Return the (x, y) coordinate for the center point of the cell that contains the specified text.  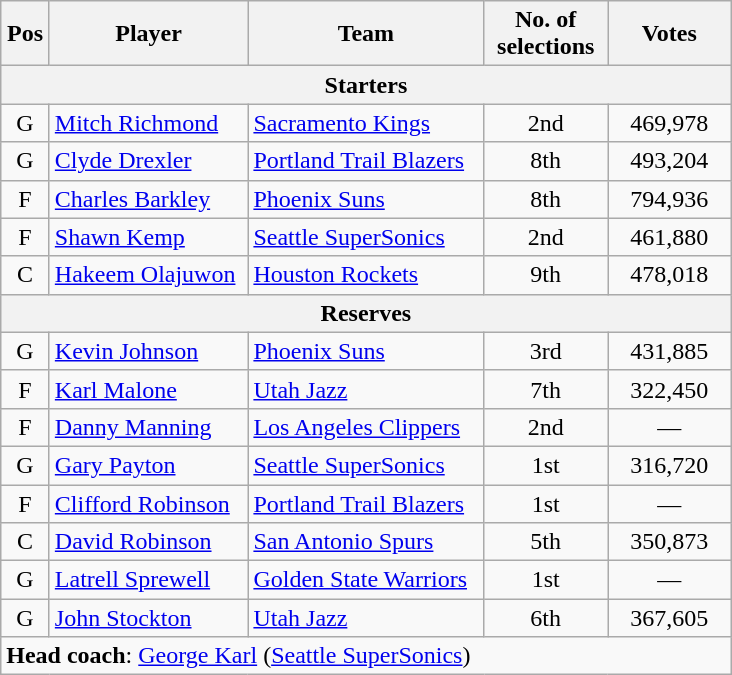
Clyde Drexler (148, 161)
350,873 (670, 542)
David Robinson (148, 542)
Reserves (366, 313)
Latrell Sprewell (148, 580)
461,880 (670, 237)
Mitch Richmond (148, 123)
Gary Payton (148, 465)
Clifford Robinson (148, 503)
Houston Rockets (366, 275)
Hakeem Olajuwon (148, 275)
9th (546, 275)
Los Angeles Clippers (366, 427)
469,978 (670, 123)
367,605 (670, 618)
3rd (546, 351)
Danny Manning (148, 427)
794,936 (670, 199)
Head coach: George Karl (Seattle SuperSonics) (366, 656)
Charles Barkley (148, 199)
John Stockton (148, 618)
San Antonio Spurs (366, 542)
Shawn Kemp (148, 237)
316,720 (670, 465)
Karl Malone (148, 389)
Team (366, 34)
478,018 (670, 275)
322,450 (670, 389)
431,885 (670, 351)
Golden State Warriors (366, 580)
Player (148, 34)
Sacramento Kings (366, 123)
Votes (670, 34)
5th (546, 542)
Starters (366, 85)
6th (546, 618)
Pos (26, 34)
No. of selections (546, 34)
7th (546, 389)
Kevin Johnson (148, 351)
493,204 (670, 161)
